Scan for the cell matching the given text and deliver its [X, Y] coordinate at center. 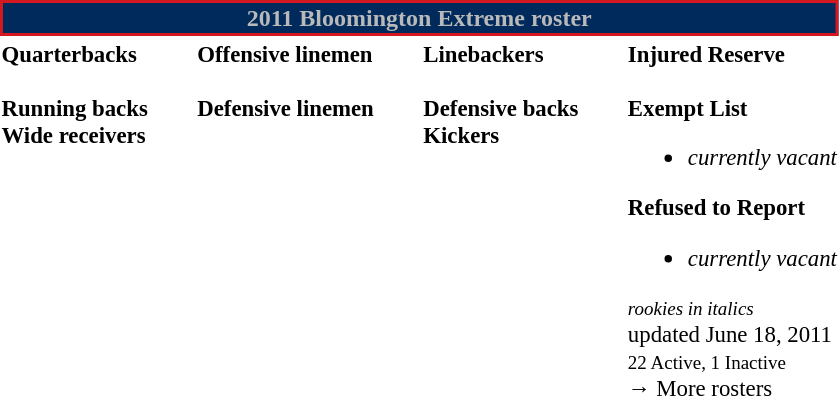
2011 Bloomington Extreme roster [419, 18]
